Return [X, Y] of the center of cell containing provided text 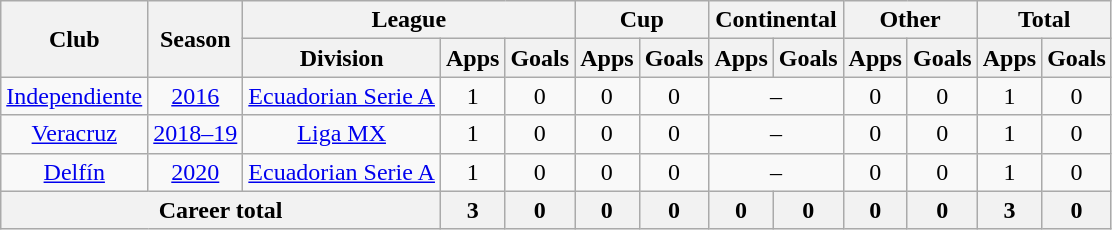
Cup [642, 20]
Veracruz [74, 134]
League [409, 20]
Club [74, 39]
Independiente [74, 96]
Liga MX [342, 134]
Season [196, 39]
2020 [196, 172]
Total [1044, 20]
Delfín [74, 172]
Other [910, 20]
2018–19 [196, 134]
2016 [196, 96]
Division [342, 58]
Continental [776, 20]
Career total [221, 210]
